Pinpoint the cell where the given text exists, returning its [x, y] midpoint coordinate. 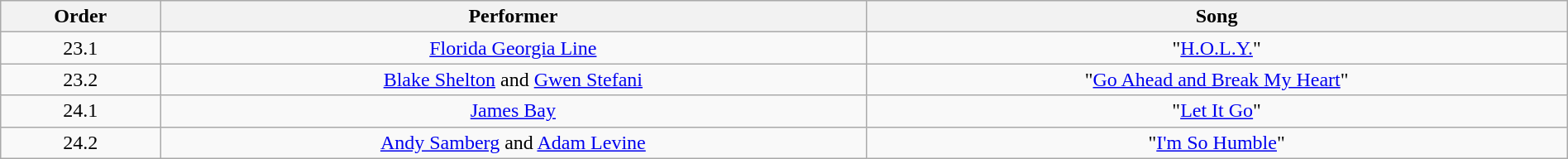
Order [81, 17]
"Let It Go" [1217, 111]
Song [1217, 17]
Blake Shelton and Gwen Stefani [513, 79]
James Bay [513, 111]
23.2 [81, 79]
"Go Ahead and Break My Heart" [1217, 79]
"H.O.L.Y." [1217, 48]
23.1 [81, 48]
Performer [513, 17]
Florida Georgia Line [513, 48]
Andy Samberg and Adam Levine [513, 142]
24.2 [81, 142]
24.1 [81, 111]
"I'm So Humble" [1217, 142]
